Return (X, Y) of the center of cell containing provided text 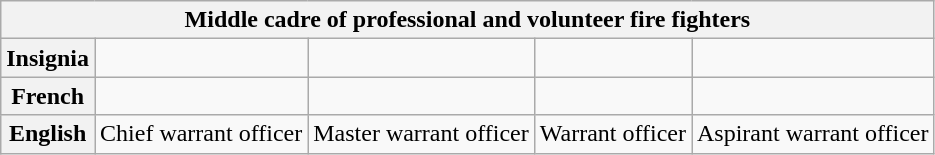
Aspirant warrant officer (814, 134)
French (48, 96)
English (48, 134)
Insignia (48, 58)
Master warrant officer (422, 134)
Middle cadre of professional and volunteer fire fighters (468, 20)
Warrant officer (612, 134)
Chief warrant officer (202, 134)
